Return (X, Y) of the center of cell containing provided text 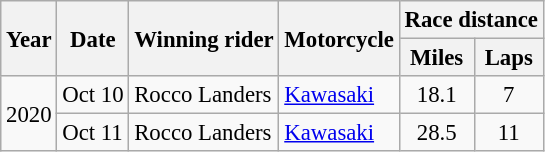
28.5 (436, 133)
Race distance (471, 20)
Oct 10 (93, 95)
Year (29, 38)
7 (508, 95)
Winning rider (204, 38)
Laps (508, 58)
Oct 11 (93, 133)
Motorcycle (339, 38)
18.1 (436, 95)
Date (93, 38)
Miles (436, 58)
2020 (29, 114)
11 (508, 133)
